Capture the cell that displays the provided text and extract its [x, y] central coordinate. 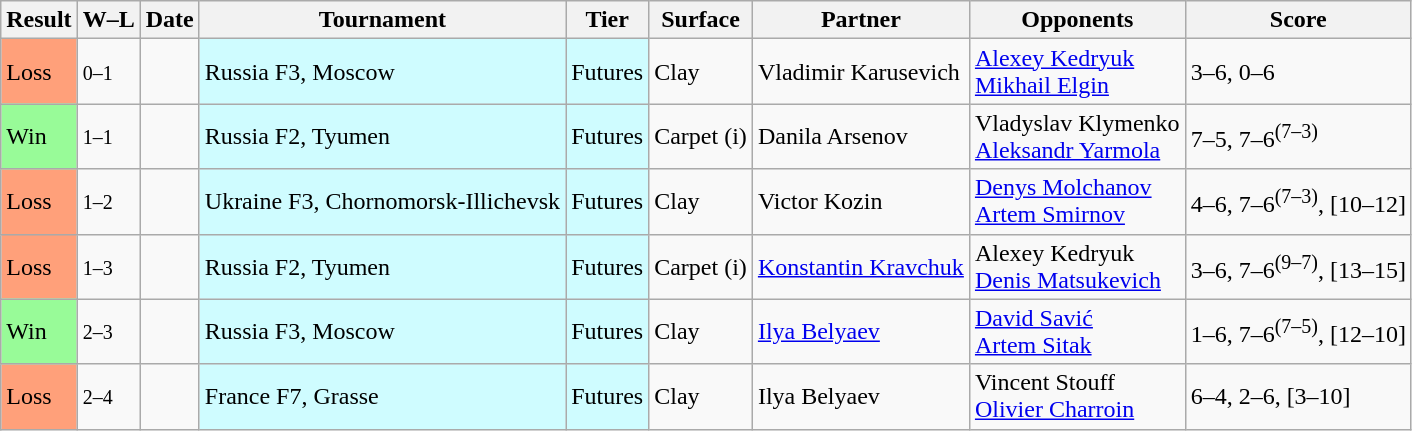
0–1 [108, 72]
Ukraine F3, Chornomorsk-Illichevsk [382, 202]
Partner [860, 20]
Vincent Stouff Olivier Charroin [1077, 396]
6–4, 2–6, [3–10] [1298, 396]
2–4 [108, 396]
France F7, Grasse [382, 396]
Alexey Kedryuk Mikhail Elgin [1077, 72]
1–6, 7–6(7–5), [12–10] [1298, 332]
David Savić Artem Sitak [1077, 332]
Vladimir Karusevich [860, 72]
Surface [701, 20]
1–3 [108, 266]
Vladyslav Klymenko Aleksandr Yarmola [1077, 136]
1–1 [108, 136]
3–6, 7–6(9–7), [13–15] [1298, 266]
Tournament [382, 20]
1–2 [108, 202]
Tier [608, 20]
Alexey Kedryuk Denis Matsukevich [1077, 266]
Result [39, 20]
7–5, 7–6(7–3) [1298, 136]
Danila Arsenov [860, 136]
4–6, 7–6(7–3), [10–12] [1298, 202]
W–L [108, 20]
Victor Kozin [860, 202]
3–6, 0–6 [1298, 72]
Opponents [1077, 20]
2–3 [108, 332]
Score [1298, 20]
Denys Molchanov Artem Smirnov [1077, 202]
Date [170, 20]
Konstantin Kravchuk [860, 266]
